Detect which cell encompasses the target text, then output its [X, Y] center coordinate. 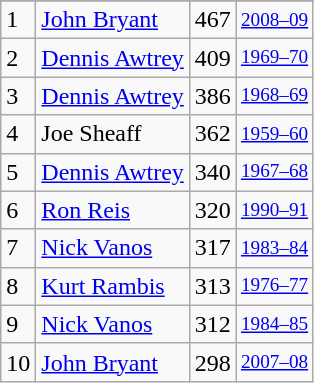
Kurt Rambis [113, 286]
10 [18, 362]
5 [18, 172]
1967–68 [274, 172]
467 [212, 20]
340 [212, 172]
6 [18, 210]
7 [18, 248]
320 [212, 210]
1984–85 [274, 324]
Ron Reis [113, 210]
1959–60 [274, 134]
8 [18, 286]
312 [212, 324]
1976–77 [274, 286]
1969–70 [274, 58]
2 [18, 58]
1990–91 [274, 210]
2008–09 [274, 20]
317 [212, 248]
386 [212, 96]
1 [18, 20]
Joe Sheaff [113, 134]
4 [18, 134]
1968–69 [274, 96]
1983–84 [274, 248]
409 [212, 58]
9 [18, 324]
3 [18, 96]
313 [212, 286]
2007–08 [274, 362]
298 [212, 362]
362 [212, 134]
